Scan for the cell matching the given text and deliver its (X, Y) coordinate at center. 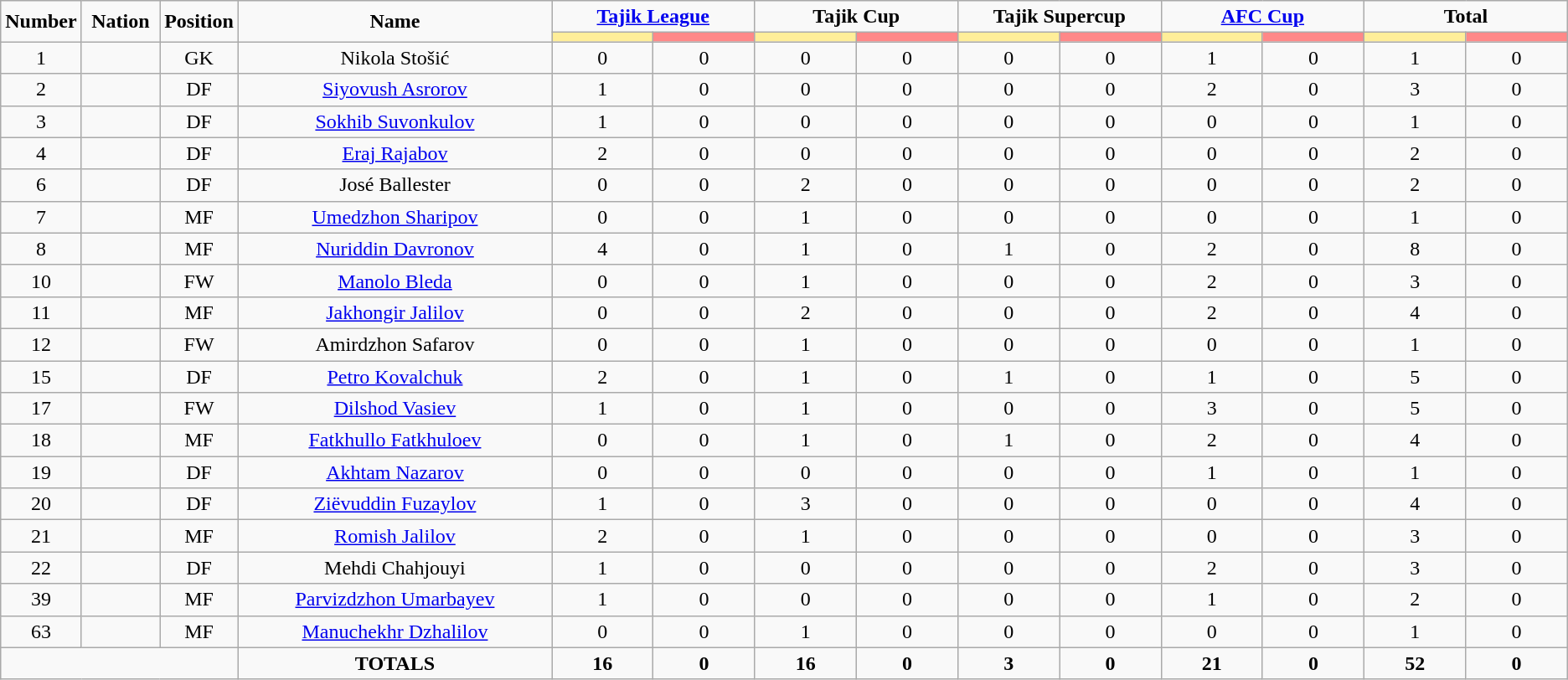
Tajik Cup (856, 17)
Romish Jalilov (395, 536)
12 (41, 344)
Parvizdzhon Umarbayev (395, 600)
Sokhib Suvonkulov (395, 121)
Total (1466, 17)
José Ballester (395, 185)
Amirdzhon Safarov (395, 344)
Dilshod Vasiev (395, 409)
Ziёvuddin Fuzaylov (395, 504)
Umedzhon Sharipov (395, 217)
6 (41, 185)
Number (41, 22)
Fatkhullo Fatkhuloev (395, 440)
17 (41, 409)
Mehdi Chahjouyi (395, 568)
15 (41, 376)
20 (41, 504)
39 (41, 600)
Position (199, 22)
10 (41, 281)
Nuriddin Davronov (395, 249)
Nation (121, 22)
Tajik League (653, 17)
63 (41, 631)
7 (41, 217)
11 (41, 312)
GK (199, 58)
Siyovush Asrorov (395, 90)
Nikola Stošić (395, 58)
Akhtam Nazarov (395, 472)
Name (395, 22)
TOTALS (395, 663)
AFC Cup (1263, 17)
Jakhongir Jalilov (395, 312)
52 (1416, 663)
Tajik Supercup (1060, 17)
Eraj Rajabov (395, 153)
Petro Kovalchuk (395, 376)
19 (41, 472)
Manolo Bleda (395, 281)
18 (41, 440)
Manuchekhr Dzhalilov (395, 631)
22 (41, 568)
